Search for the cell housing the specified text and yield its [x, y] center coordinate. 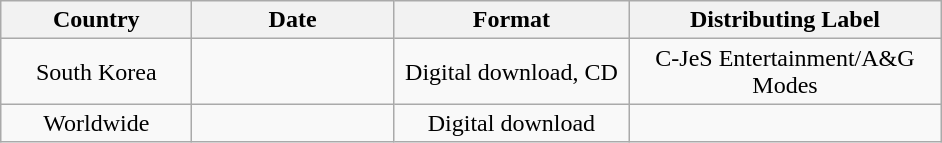
Format [511, 20]
Date [293, 20]
Country [96, 20]
Worldwide [96, 123]
Digital download, CD [511, 72]
C-JeS Entertainment/A&G Modes [784, 72]
Distributing Label [784, 20]
South Korea [96, 72]
Digital download [511, 123]
